Locate the cell with the specified text and output its [x, y] center coordinate. 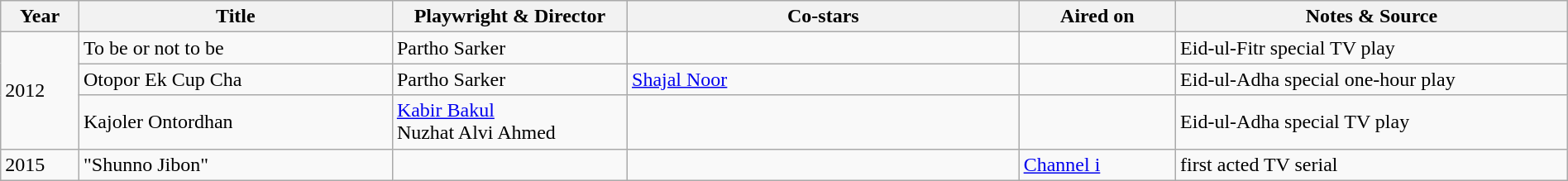
Title [235, 17]
2015 [40, 164]
Kabir Bakul Nuzhat Alvi Ahmed [509, 122]
Eid-ul-Adha special one-hour play [1372, 79]
Eid-ul-Adha special TV play [1372, 122]
Co-stars [824, 17]
2012 [40, 91]
first acted TV serial [1372, 164]
Notes & Source [1372, 17]
Kajoler Ontordhan [235, 122]
Channel i [1097, 164]
To be or not to be [235, 48]
Eid-ul-Fitr special TV play [1372, 48]
Year [40, 17]
Aired on [1097, 17]
"Shunno Jibon" [235, 164]
Shajal Noor [824, 79]
Otopor Ek Cup Cha [235, 79]
Playwright & Director [509, 17]
